Return the (x, y) coordinate for the center point of the cell that contains the specified text.  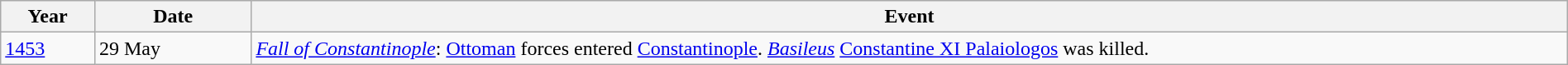
Fall of Constantinople: Ottoman forces entered Constantinople. Basileus Constantine XI Palaiologos was killed. (910, 48)
Event (910, 17)
Date (172, 17)
Year (48, 17)
29 May (172, 48)
1453 (48, 48)
